For the text-containing cell, return its midpoint in [X, Y] coordinate format. 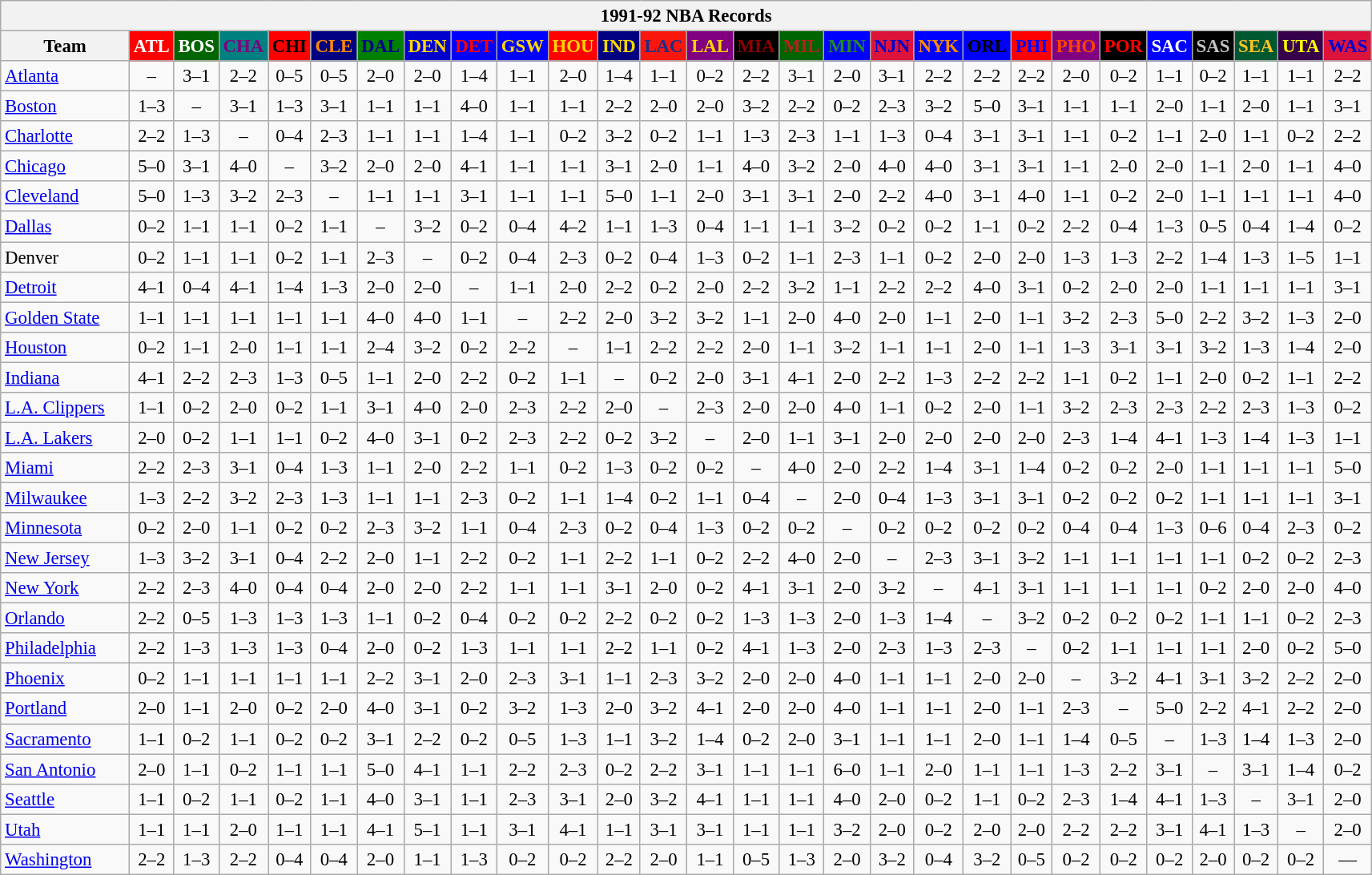
L.A. Lakers [66, 437]
DET [474, 46]
CHI [289, 46]
SEA [1256, 46]
L.A. Clippers [66, 408]
Utah [66, 829]
UTA [1301, 46]
2–4 [381, 347]
MIL [802, 46]
Milwaukee [66, 498]
1991-92 NBA Records [686, 16]
1–5 [1301, 257]
0–6 [1213, 528]
Detroit [66, 287]
LAL [710, 46]
Phoenix [66, 679]
ORL [987, 46]
Denver [66, 257]
LAC [663, 46]
Orlando [66, 619]
POR [1123, 46]
Minnesota [66, 528]
CLE [333, 46]
Charlotte [66, 136]
BOS [196, 46]
Washington [66, 860]
Sacramento [66, 739]
HOU [573, 46]
Atlanta [66, 76]
CHA [243, 46]
New York [66, 588]
GSW [522, 46]
Team [66, 46]
Houston [66, 347]
ATL [151, 46]
MIA [756, 46]
NJN [892, 46]
PHO [1076, 46]
SAS [1213, 46]
Golden State [66, 317]
— [1348, 860]
Chicago [66, 167]
Boston [66, 107]
MIN [847, 46]
New Jersey [66, 558]
Portland [66, 709]
NYK [939, 46]
5–1 [428, 829]
Cleveland [66, 196]
4–2 [573, 227]
6–0 [847, 769]
Philadelphia [66, 648]
SAC [1169, 46]
DAL [381, 46]
PHI [1032, 46]
Indiana [66, 377]
IND [619, 46]
Miami [66, 468]
DEN [428, 46]
Seattle [66, 799]
Dallas [66, 227]
San Antonio [66, 769]
WAS [1348, 46]
